Determine the (x, y) coordinate at the center of the cell enclosing the given text.  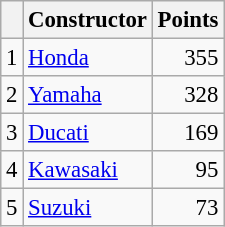
4 (12, 170)
Points (188, 20)
Yamaha (88, 95)
5 (12, 208)
328 (188, 95)
Ducati (88, 133)
2 (12, 95)
95 (188, 170)
73 (188, 208)
1 (12, 58)
Honda (88, 58)
3 (12, 133)
Suzuki (88, 208)
Constructor (88, 20)
169 (188, 133)
355 (188, 58)
Kawasaki (88, 170)
